Scan for the cell matching the given text and deliver its (x, y) coordinate at center. 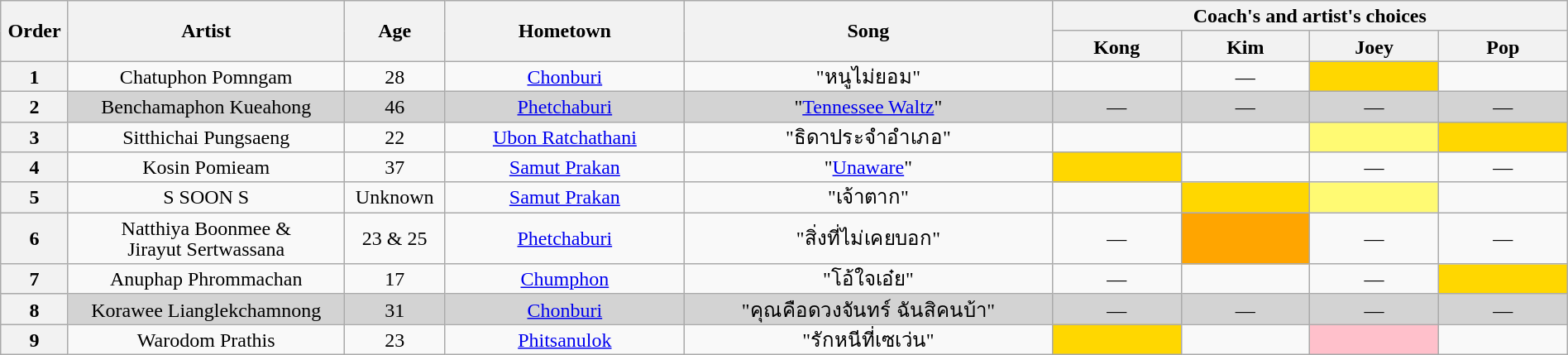
"สิ่งที่ไม่เคยบอก" (868, 238)
Korawee Lianglekchamnong (206, 309)
S SOON S (206, 197)
"Unaware" (868, 167)
Unknown (394, 197)
3 (35, 137)
"รักหนีที่เซเว่น" (868, 339)
Artist (206, 31)
Hometown (564, 31)
5 (35, 197)
Anuphap Phrommachan (206, 280)
2 (35, 106)
"โอ้ใจเอ๋ย" (868, 280)
Order (35, 31)
23 (394, 339)
7 (35, 280)
46 (394, 106)
Sitthichai Pungsaeng (206, 137)
6 (35, 238)
"ธิดาประจําอําเภอ" (868, 137)
Coach's and artist's choices (1310, 17)
8 (35, 309)
Age (394, 31)
Chumphon (564, 280)
1 (35, 76)
"เจ้าตาก" (868, 197)
31 (394, 309)
Benchamaphon Kueahong (206, 106)
37 (394, 167)
Pop (1503, 46)
Song (868, 31)
"หนูไม่ยอม" (868, 76)
Natthiya Boonmee &Jirayut Sertwassana (206, 238)
Phitsanulok (564, 339)
22 (394, 137)
Chatuphon Pomngam (206, 76)
Joey (1374, 46)
"Tennessee Waltz" (868, 106)
17 (394, 280)
Kong (1116, 46)
Kim (1245, 46)
23 & 25 (394, 238)
28 (394, 76)
Ubon Ratchathani (564, 137)
9 (35, 339)
Warodom Prathis (206, 339)
"คุณคือดวงจันทร์ ฉันสิคนบ้า" (868, 309)
Kosin Pomieam (206, 167)
4 (35, 167)
